Return [X, Y] of the center of cell containing provided text 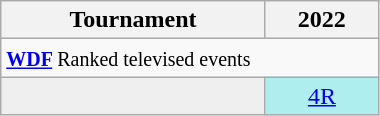
2022 [322, 20]
4R [322, 96]
Tournament [134, 20]
WDF Ranked televised events [190, 58]
